Provide the (X, Y) coordinate of the cell's center where the given text is located.  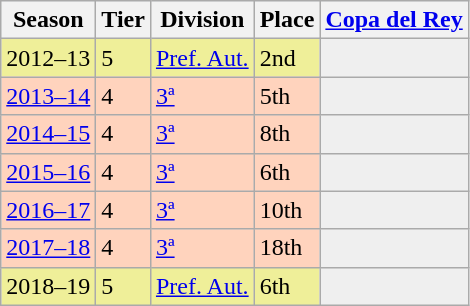
2017–18 (48, 248)
2012–13 (48, 58)
8th (287, 134)
Season (48, 20)
Tier (124, 20)
2014–15 (48, 134)
2nd (287, 58)
2015–16 (48, 172)
Copa del Rey (394, 20)
2013–14 (48, 96)
2016–17 (48, 210)
5th (287, 96)
18th (287, 248)
10th (287, 210)
Place (287, 20)
2018–19 (48, 286)
Division (202, 20)
